Find where the given text appears and provide that cell's center as (X, Y) coordinate. 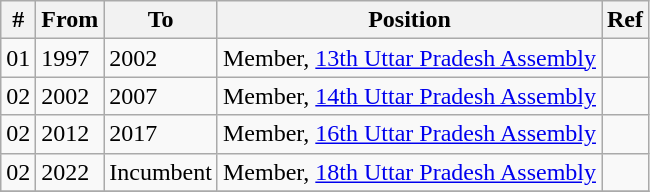
# (18, 20)
Member, 18th Uttar Pradesh Assembly (409, 172)
2022 (70, 172)
Member, 14th Uttar Pradesh Assembly (409, 96)
From (70, 20)
Ref (626, 20)
2017 (161, 134)
To (161, 20)
1997 (70, 58)
01 (18, 58)
2012 (70, 134)
Member, 13th Uttar Pradesh Assembly (409, 58)
2007 (161, 96)
Member, 16th Uttar Pradesh Assembly (409, 134)
Position (409, 20)
Incumbent (161, 172)
